Scan for the cell matching the given text and deliver its [X, Y] coordinate at center. 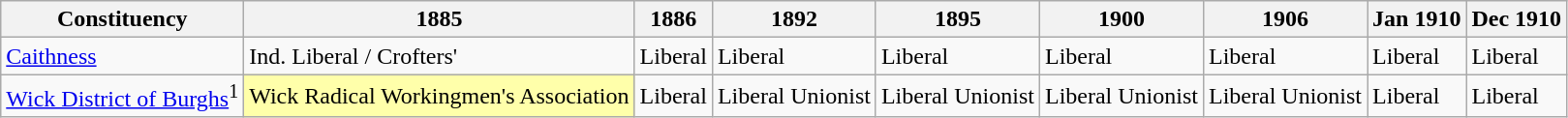
Wick Radical Workingmen's Association [440, 97]
Wick District of Burghs1 [122, 97]
1900 [1122, 19]
Dec 1910 [1517, 19]
Caithness [122, 56]
Ind. Liberal / Crofters' [440, 56]
1906 [1284, 19]
Jan 1910 [1417, 19]
1895 [957, 19]
1892 [794, 19]
1886 [673, 19]
Constituency [122, 19]
1885 [440, 19]
